Output the [X, Y] coordinate of the center of the cell containing the given text.  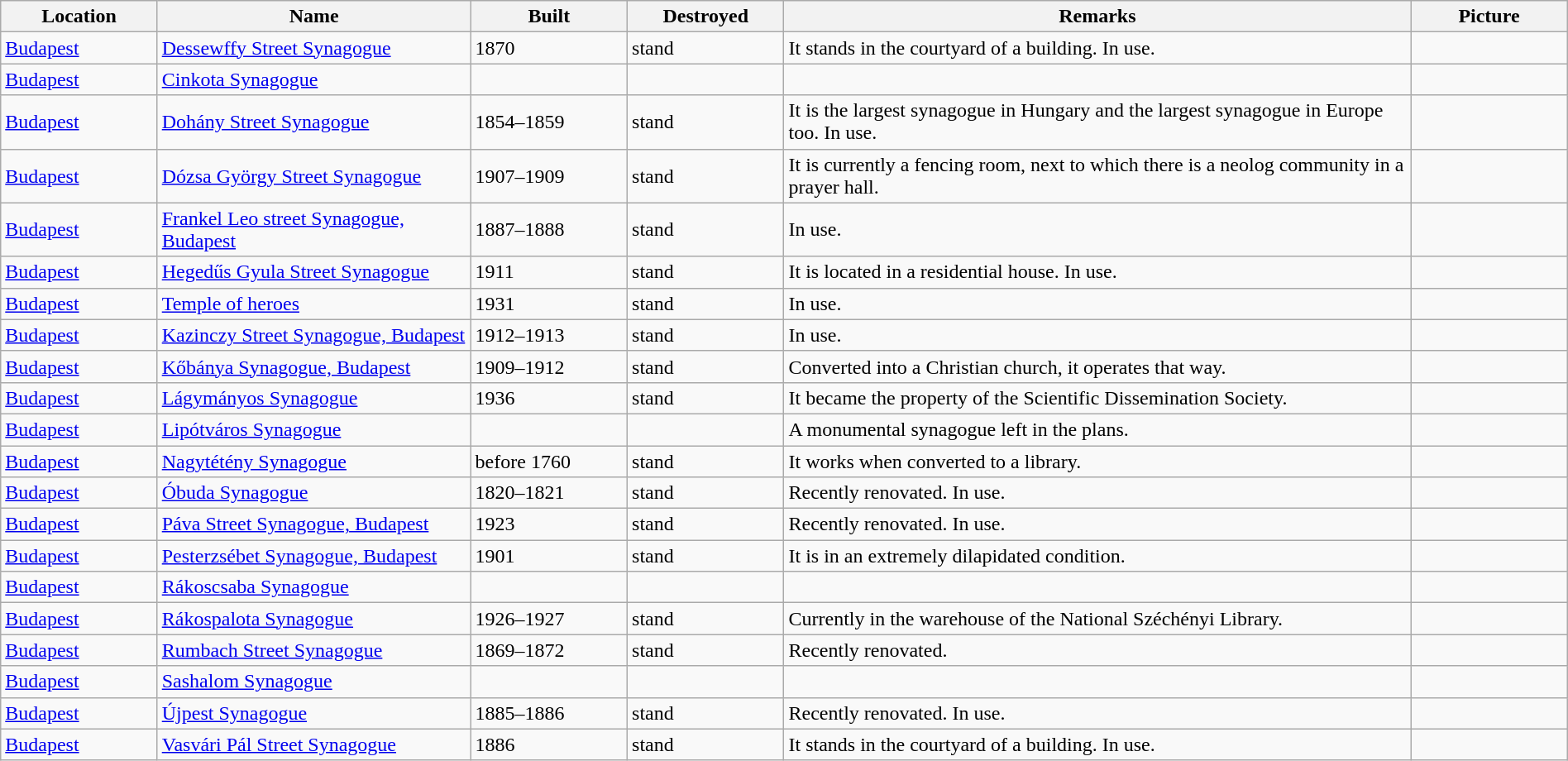
Built [549, 17]
Recently renovated. [1097, 650]
It became the property of the Scientific Dissemination Society. [1097, 398]
Lágymányos Synagogue [314, 398]
1936 [549, 398]
1885–1886 [549, 713]
1907–1909 [549, 175]
Újpest Synagogue [314, 713]
Converted into a Christian church, it operates that way. [1097, 366]
Frankel Leo street Synagogue, Budapest [314, 230]
It is located in a residential house. In use. [1097, 272]
Remarks [1097, 17]
Rákospalota Synagogue [314, 619]
1931 [549, 304]
Dózsa György Street Synagogue [314, 175]
A monumental synagogue left in the plans. [1097, 429]
Dohány Street Synagogue [314, 122]
It is currently a fencing room, next to which there is a neolog community in a prayer hall. [1097, 175]
1901 [549, 556]
Cinkota Synagogue [314, 79]
1820–1821 [549, 493]
Rumbach Street Synagogue [314, 650]
1911 [549, 272]
Hegedűs Gyula Street Synagogue [314, 272]
Óbuda Synagogue [314, 493]
Kőbánya Synagogue, Budapest [314, 366]
1870 [549, 48]
Kazinczy Street Synagogue, Budapest [314, 335]
Páva Street Synagogue, Budapest [314, 524]
Dessewffy Street Synagogue [314, 48]
before 1760 [549, 461]
1912–1913 [549, 335]
Rákoscsaba Synagogue [314, 587]
1909–1912 [549, 366]
1854–1859 [549, 122]
Pesterzsébet Synagogue, Budapest [314, 556]
Vasvári Pál Street Synagogue [314, 744]
1869–1872 [549, 650]
Currently in the warehouse of the National Széchényi Library. [1097, 619]
It is the largest synagogue in Hungary and the largest synagogue in Europe too. In use. [1097, 122]
Destroyed [706, 17]
It is in an extremely dilapidated condition. [1097, 556]
Picture [1489, 17]
It works when converted to a library. [1097, 461]
Nagytétény Synagogue [314, 461]
Sashalom Synagogue [314, 682]
Location [79, 17]
Temple of heroes [314, 304]
1923 [549, 524]
Name [314, 17]
1886 [549, 744]
Lipótváros Synagogue [314, 429]
1926–1927 [549, 619]
1887–1888 [549, 230]
